Return the (x, y) coordinate for the center point of the cell that contains the specified text.  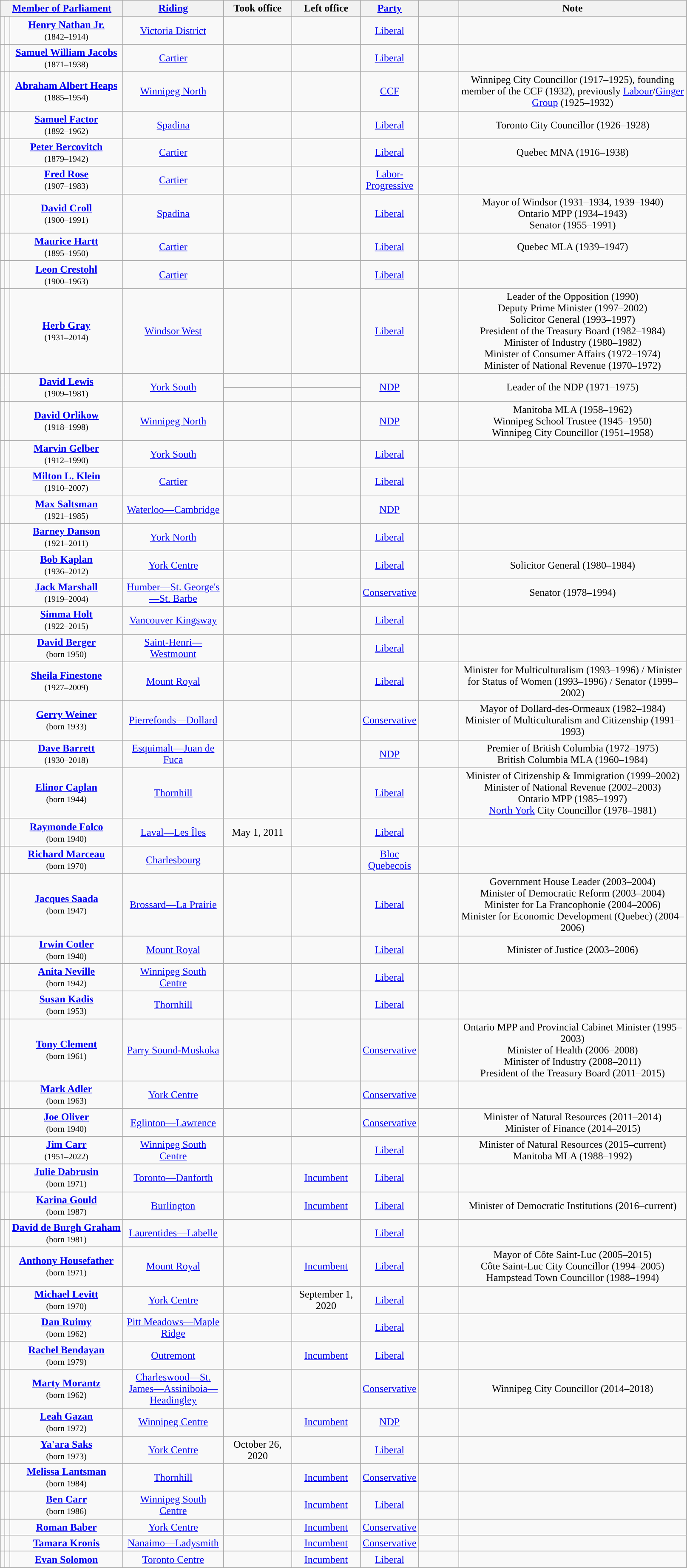
Dave Barrett(1930–2018) (66, 754)
CCF (390, 91)
Toronto City Councillor (1926–1928) (573, 125)
David de Burgh Graham(born 1981) (66, 1233)
Gerry Weiner(born 1933) (66, 720)
May 1, 2011 (258, 832)
David Orlikow(1918–1998) (66, 421)
Raymonde Folco(born 1940) (66, 832)
Solicitor General (1980–1984) (573, 565)
Windsor West (173, 331)
Winnipeg City Councillor (1917–1925), founding member of the CCF (1932), previously Labour/Ginger Group (1925–1932) (573, 91)
Victoria District (173, 31)
Humber—St. George's—St. Barbe (173, 593)
Mayor of Dollard-des-Ormeaux (1982–1984)Minister of Multiculturalism and Citizenship (1991–1993) (573, 720)
Marvin Gelber(1912–1990) (66, 454)
Ya'ara Saks(born 1973) (66, 1449)
Took office (258, 9)
Parry Sound-Muskoka (173, 1050)
Jacques Saada(born 1947) (66, 905)
Senator (1978–1994) (573, 593)
Minister for Multiculturalism (1993–1996) / Minister for Status of Women (1993–1996) / Senator (1999–2002) (573, 681)
Tamara Kronis (66, 1543)
Samuel William Jacobs(1871–1938) (66, 58)
Anita Neville(born 1942) (66, 977)
Quebec MLA (1939–1947) (573, 247)
Peter Bercovitch(1879–1942) (66, 152)
Mayor of Côte Saint-Luc (2005–2015)Côte Saint-Luc City Councillor (1994–2005)Hampstead Town Councillor (1988–1994) (573, 1266)
Laval—Les Îles (173, 832)
David Lewis(1909–1981) (66, 387)
Joe Oliver(born 1940) (66, 1123)
Leader of the NDP (1971–1975) (573, 387)
York North (173, 538)
Bob Kaplan(1936–2012) (66, 565)
Susan Kadis(born 1953) (66, 1005)
Minister of Justice (2003–2006) (573, 949)
Party (390, 9)
Eglinton—Lawrence (173, 1123)
Richard Marceau(born 1970) (66, 860)
Minister of Natural Resources (2015–current)Manitoba MLA (1988–1992) (573, 1150)
Pitt Meadows—Maple Ridge (173, 1328)
Leah Gazan(born 1972) (66, 1422)
Bloc Quebecois (390, 860)
Minister of Natural Resources (2011–2014)Minister of Finance (2014–2015) (573, 1123)
Left office (326, 9)
Premier of British Columbia (1972–1975)British Columbia MLA (1960–1984) (573, 754)
Ben Carr(born 1986) (66, 1505)
David Croll(1900–1991) (66, 213)
Rachel Bendayan(born 1979) (66, 1355)
Roman Baber (66, 1527)
Riding (173, 9)
Jack Marshall(1919–2004) (66, 593)
Max Saltsman(1921–1985) (66, 509)
Labor-Progressive (390, 180)
Charleswood—St. James—Assiniboia—Headingley (173, 1389)
Anthony Housefather(born 1971) (66, 1266)
Michael Levitt(born 1970) (66, 1300)
Note (573, 9)
Maurice Hartt(1895–1950) (66, 247)
Nanaimo—Ladysmith (173, 1543)
Julie Dabrusin(born 1971) (66, 1178)
Simma Holt(1922–2015) (66, 620)
Toronto—Danforth (173, 1178)
Herb Gray(1931–2014) (66, 331)
Milton L. Klein(1910–2007) (66, 482)
Karina Gould(born 1987) (66, 1205)
Manitoba MLA (1958–1962)Winnipeg School Trustee (1945–1950)Winnipeg City Councillor (1951–1958) (573, 421)
Marty Morantz(born 1962) (66, 1389)
Waterloo—Cambridge (173, 509)
Evan Solomon (66, 1559)
September 1, 2020 (326, 1300)
Jim Carr(1951–2022) (66, 1150)
Mark Adler(born 1963) (66, 1095)
Winnipeg Centre (173, 1422)
Quebec MNA (1916–1938) (573, 152)
Tony Clement(born 1961) (66, 1050)
Esquimalt—Juan de Fuca (173, 754)
Fred Rose(1907–1983) (66, 180)
Saint-Henri—Westmount (173, 648)
Sheila Finestone(1927–2009) (66, 681)
David Berger(born 1950) (66, 648)
Abraham Albert Heaps(1885–1954) (66, 91)
Brossard—La Prairie (173, 905)
Vancouver Kingsway (173, 620)
Winnipeg City Councillor (2014–2018) (573, 1389)
Laurentides—Labelle (173, 1233)
Toronto Centre (173, 1559)
Member of Parliament (62, 9)
Burlington (173, 1205)
Henry Nathan Jr.(1842–1914) (66, 31)
Outremont (173, 1355)
Barney Danson(1921–2011) (66, 538)
Irwin Cotler(born 1940) (66, 949)
Melissa Lantsman(born 1984) (66, 1477)
Charlesbourg (173, 860)
Mayor of Windsor (1931–1934, 1939–1940)Ontario MPP (1934–1943)Senator (1955–1991) (573, 213)
Dan Ruimy(born 1962) (66, 1328)
Elinor Caplan(born 1944) (66, 793)
Samuel Factor(1892–1962) (66, 125)
Pierrefonds—Dollard (173, 720)
Leon Crestohl(1900–1963) (66, 275)
Minister of Democratic Institutions (2016–current) (573, 1205)
October 26, 2020 (258, 1449)
